Identify which cell holds the provided text, then report its (x, y) central coordinate. 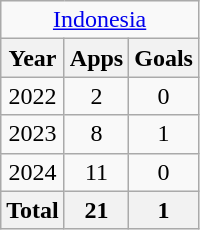
2024 (33, 172)
Apps (96, 58)
2 (96, 96)
Goals (164, 58)
Indonesia (100, 20)
Total (33, 210)
2023 (33, 134)
Year (33, 58)
21 (96, 210)
2022 (33, 96)
8 (96, 134)
11 (96, 172)
